Provide the (X, Y) coordinate of the cell's center where the given text is located.  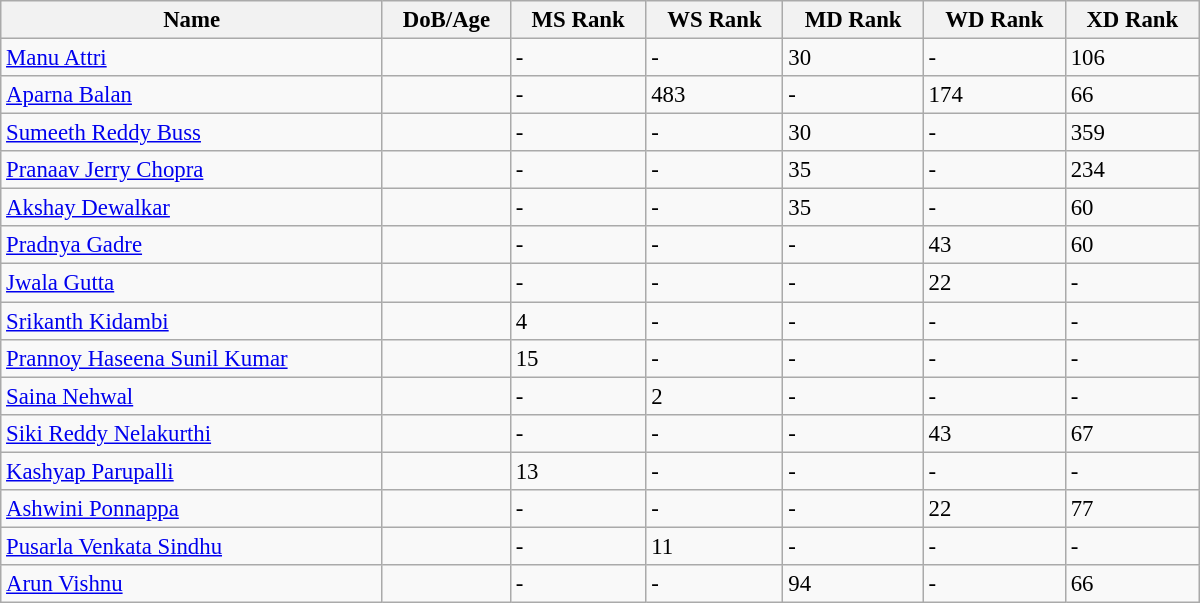
Manu Attri (192, 58)
Akshay Dewalkar (192, 208)
Prannoy Haseena Sunil Kumar (192, 358)
11 (714, 546)
Arun Vishnu (192, 584)
XD Rank (1132, 20)
359 (1132, 133)
MD Rank (853, 20)
WD Rank (994, 20)
Ashwini Ponnappa (192, 509)
2 (714, 396)
Jwala Gutta (192, 283)
13 (578, 471)
Kashyap Parupalli (192, 471)
Siki Reddy Nelakurthi (192, 433)
234 (1132, 170)
483 (714, 95)
Sumeeth Reddy Buss (192, 133)
106 (1132, 58)
Srikanth Kidambi (192, 321)
Pranaav Jerry Chopra (192, 170)
WS Rank (714, 20)
67 (1132, 433)
DoB/Age (446, 20)
Saina Nehwal (192, 396)
Name (192, 20)
174 (994, 95)
77 (1132, 509)
4 (578, 321)
MS Rank (578, 20)
Aparna Balan (192, 95)
Pradnya Gadre (192, 245)
94 (853, 584)
Pusarla Venkata Sindhu (192, 546)
15 (578, 358)
